For the text-containing cell, return its midpoint in (x, y) coordinate format. 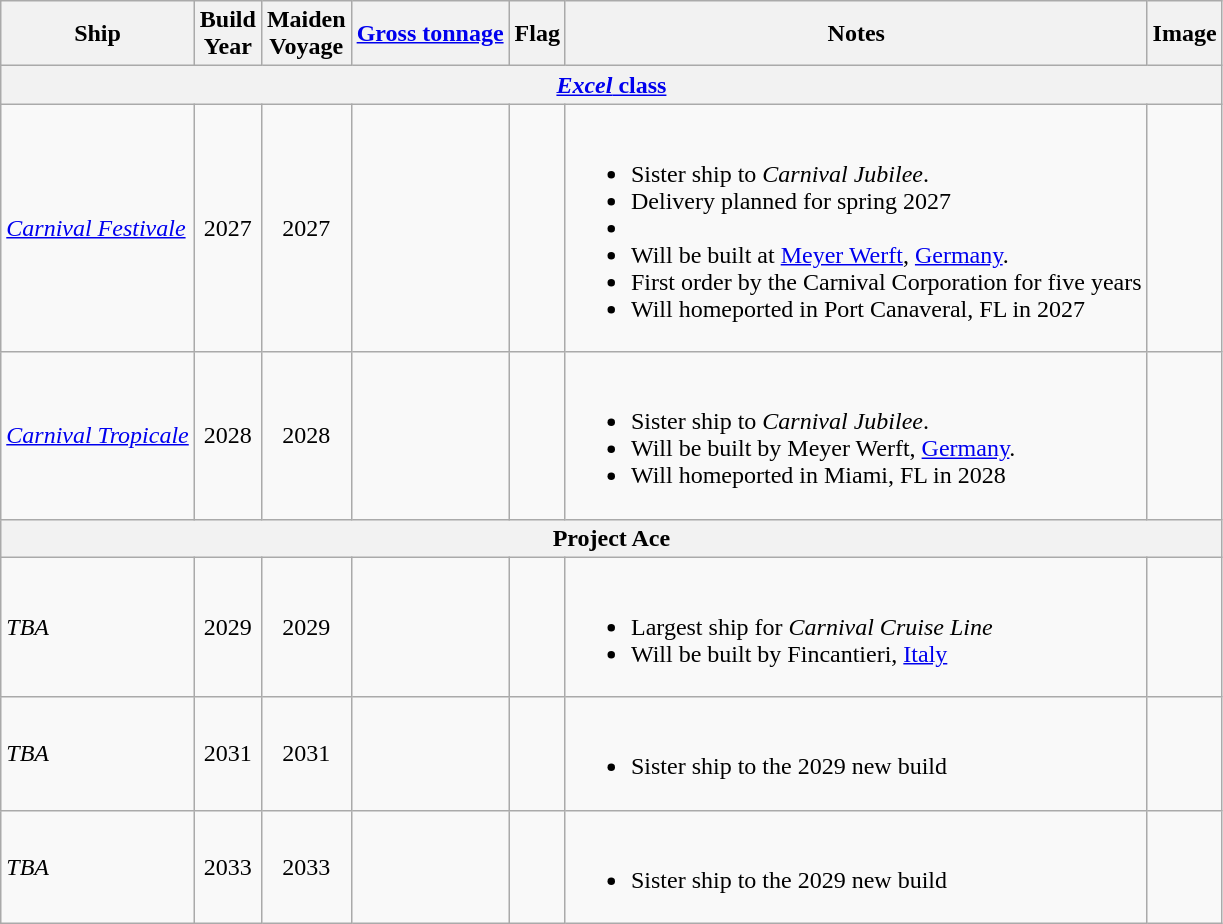
Image (1184, 34)
Ship (98, 34)
Excel class (612, 85)
BuildYear (228, 34)
Largest ship for Carnival Cruise LineWill be built by Fincantieri, Italy (856, 627)
MaidenVoyage (306, 34)
Notes (856, 34)
Sister ship to Carnival Jubilee.Will be built by Meyer Werft, Germany.Will homeported in Miami, FL in 2028 (856, 436)
Carnival Tropicale (98, 436)
Gross tonnage (430, 34)
Project Ace (612, 538)
Carnival Festivale (98, 228)
Flag (537, 34)
